Locate the cell with the specified text and output its (x, y) center coordinate. 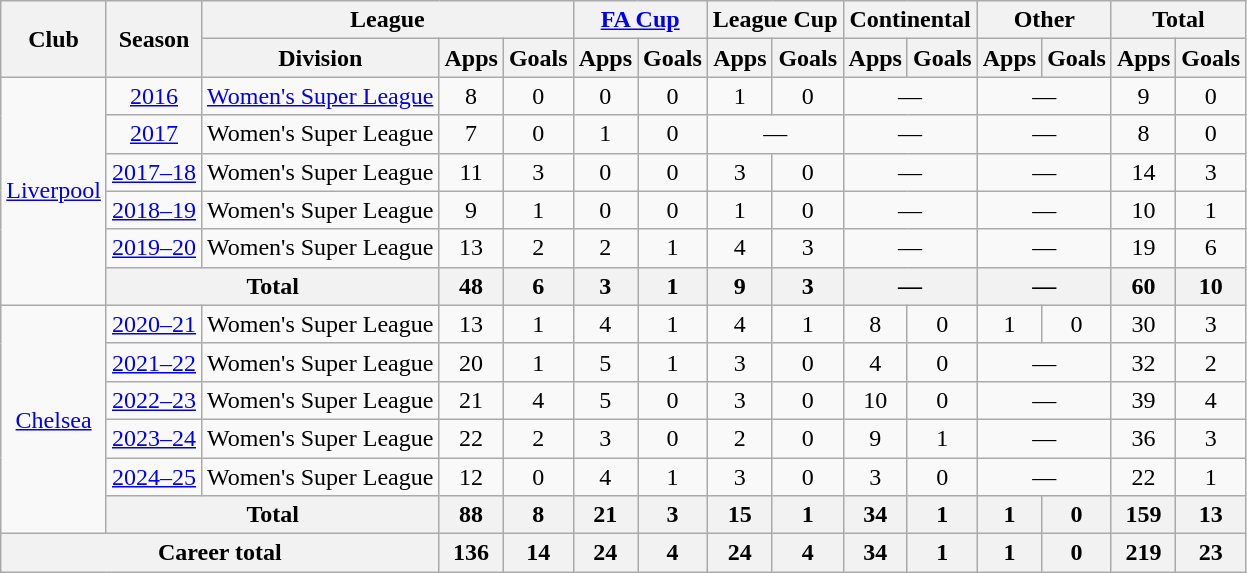
Club (54, 39)
7 (471, 134)
88 (471, 515)
2020–21 (154, 324)
2017 (154, 134)
20 (471, 362)
39 (1143, 400)
FA Cup (640, 20)
48 (471, 286)
2023–24 (154, 438)
Liverpool (54, 191)
219 (1143, 553)
36 (1143, 438)
136 (471, 553)
Other (1044, 20)
2021–22 (154, 362)
Continental (910, 20)
Career total (220, 553)
Season (154, 39)
15 (740, 515)
23 (1211, 553)
32 (1143, 362)
Chelsea (54, 419)
30 (1143, 324)
League Cup (775, 20)
2022–23 (154, 400)
2016 (154, 96)
2019–20 (154, 248)
12 (471, 477)
159 (1143, 515)
Division (320, 58)
2017–18 (154, 172)
60 (1143, 286)
19 (1143, 248)
League (388, 20)
2018–19 (154, 210)
11 (471, 172)
2024–25 (154, 477)
